Capture the cell that displays the provided text and extract its [x, y] central coordinate. 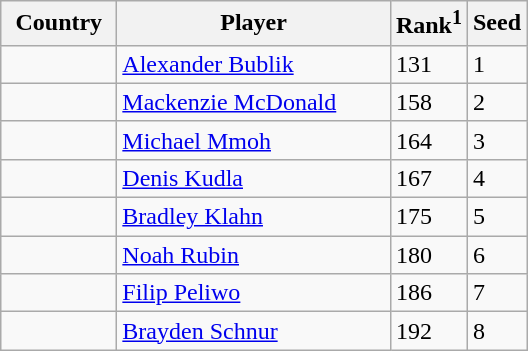
Mackenzie McDonald [254, 102]
158 [428, 102]
Alexander Bublik [254, 64]
180 [428, 255]
6 [496, 255]
167 [428, 178]
Filip Peliwo [254, 293]
1 [496, 64]
Player [254, 24]
7 [496, 293]
Rank1 [428, 24]
Denis Kudla [254, 178]
4 [496, 178]
164 [428, 140]
Michael Mmoh [254, 140]
Noah Rubin [254, 255]
192 [428, 331]
175 [428, 217]
2 [496, 102]
8 [496, 331]
Country [59, 24]
131 [428, 64]
186 [428, 293]
3 [496, 140]
Bradley Klahn [254, 217]
Brayden Schnur [254, 331]
Seed [496, 24]
5 [496, 217]
